Return the [x, y] coordinate for the center point of the cell that contains the specified text.  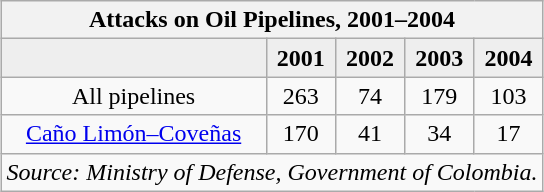
Caño Limón–Coveñas [134, 134]
74 [370, 96]
All pipelines [134, 96]
34 [440, 134]
Source: Ministry of Defense, Government of Colombia. [272, 172]
Attacks on Oil Pipelines, 2001–2004 [272, 20]
2001 [300, 58]
17 [508, 134]
263 [300, 96]
41 [370, 134]
103 [508, 96]
179 [440, 96]
2004 [508, 58]
2003 [440, 58]
170 [300, 134]
2002 [370, 58]
